Extract the [X, Y] coordinate from the center of the cell holding the provided text.  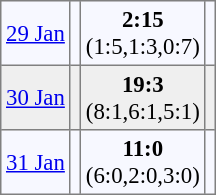
19:3(8:1,6:1,5:1) [143, 97]
11:0(6:0,2:0,3:0) [143, 162]
30 Jan [36, 97]
29 Jan [36, 33]
2:15(1:5,1:3,0:7) [143, 33]
31 Jan [36, 162]
